Return [X, Y] of the center of cell containing provided text 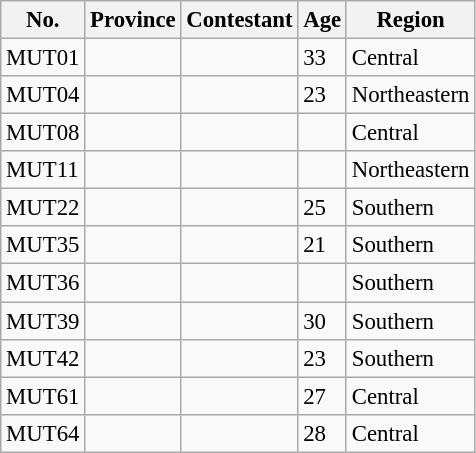
MUT64 [43, 433]
Contestant [240, 20]
MUT11 [43, 170]
Region [410, 20]
No. [43, 20]
21 [322, 245]
MUT61 [43, 396]
MUT08 [43, 133]
MUT42 [43, 358]
27 [322, 396]
MUT39 [43, 321]
30 [322, 321]
MUT04 [43, 95]
Province [133, 20]
Age [322, 20]
25 [322, 208]
33 [322, 58]
MUT01 [43, 58]
MUT35 [43, 245]
28 [322, 433]
MUT22 [43, 208]
MUT36 [43, 283]
